Scan for the cell matching the given text and deliver its [x, y] coordinate at center. 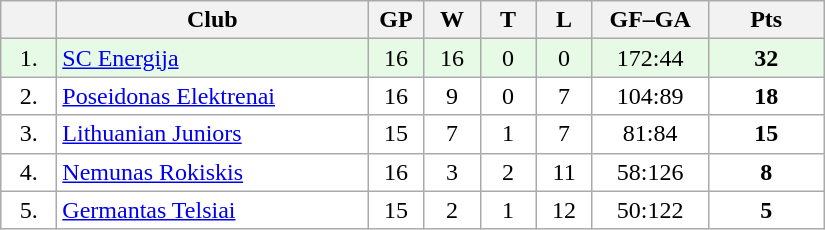
32 [766, 58]
50:122 [650, 210]
L [564, 20]
Club [212, 20]
T [508, 20]
11 [564, 172]
58:126 [650, 172]
Poseidonas Elektrenai [212, 96]
Nemunas Rokiskis [212, 172]
1. [29, 58]
Pts [766, 20]
81:84 [650, 134]
SC Energija [212, 58]
12 [564, 210]
172:44 [650, 58]
3 [452, 172]
Germantas Telsiai [212, 210]
2. [29, 96]
104:89 [650, 96]
8 [766, 172]
3. [29, 134]
5. [29, 210]
5 [766, 210]
18 [766, 96]
GF–GA [650, 20]
9 [452, 96]
Lithuanian Juniors [212, 134]
GP [396, 20]
4. [29, 172]
W [452, 20]
